Locate the cell with the specified text and output its [x, y] center coordinate. 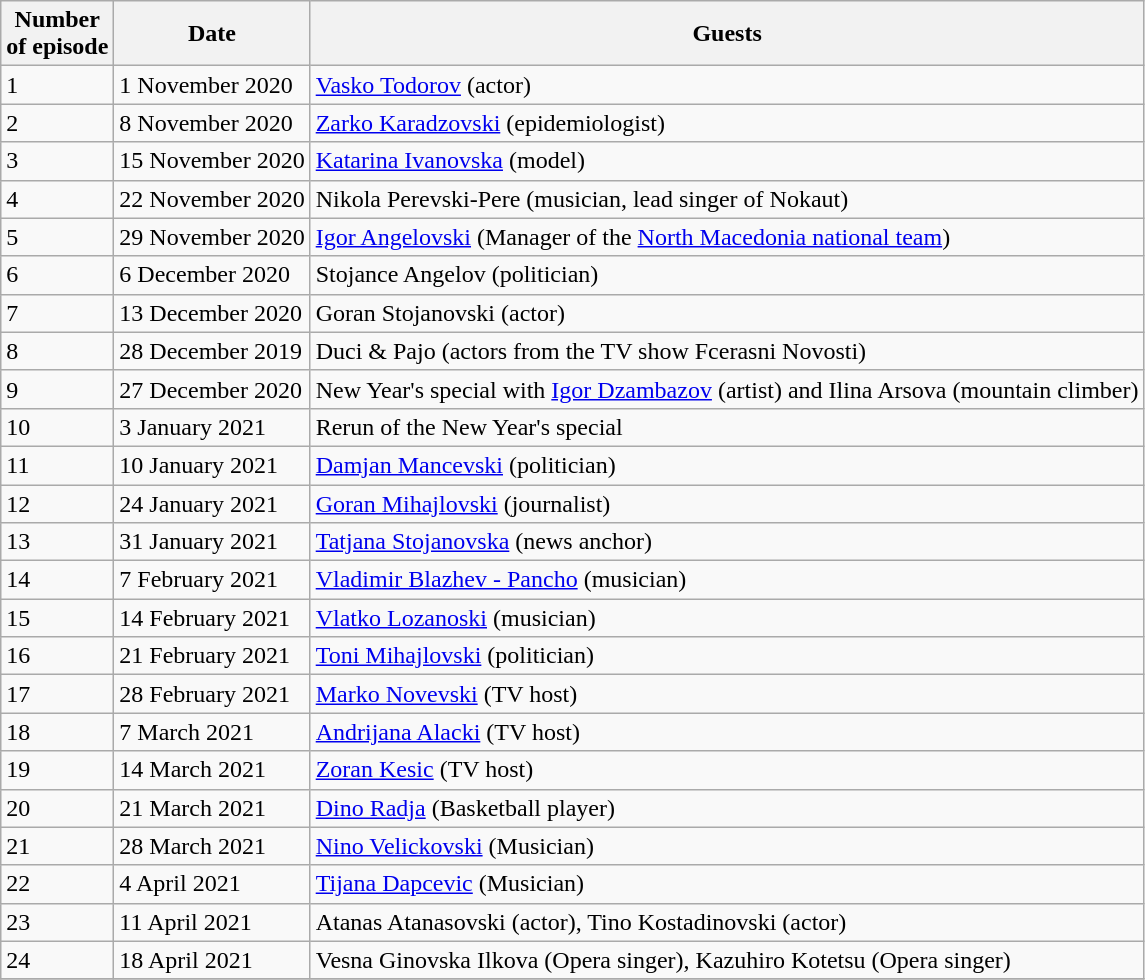
4 [58, 199]
14 March 2021 [212, 770]
19 [58, 770]
Dino Radja (Basketball player) [727, 808]
15 [58, 618]
Stojance Angelov (politician) [727, 275]
Marko Novevski (TV host) [727, 694]
9 [58, 389]
22 November 2020 [212, 199]
16 [58, 656]
21 March 2021 [212, 808]
7 March 2021 [212, 732]
6 [58, 275]
21 [58, 846]
23 [58, 922]
28 March 2021 [212, 846]
12 [58, 503]
10 January 2021 [212, 465]
18 April 2021 [212, 960]
17 [58, 694]
8 [58, 351]
Nino Velickovski (Musician) [727, 846]
3 January 2021 [212, 427]
Vladimir Blazhev - Pancho (musician) [727, 580]
Rerun of the New Year's special [727, 427]
Atanas Atanasovski (actor), Tino Kostadinovski (actor) [727, 922]
Vasko Todorov (actor) [727, 85]
28 December 2019 [212, 351]
1 November 2020 [212, 85]
Toni Mihajlovski (politician) [727, 656]
5 [58, 237]
Duci & Pajo (actors from the TV show Fcerasni Novosti) [727, 351]
Numberof episode [58, 34]
Tatjana Stojanovska (news anchor) [727, 542]
Katarina Ivanovska (model) [727, 161]
7 [58, 313]
24 [58, 960]
15 November 2020 [212, 161]
Igor Angelovski (Manager of the North Macedonia national team) [727, 237]
3 [58, 161]
29 November 2020 [212, 237]
22 [58, 884]
21 February 2021 [212, 656]
1 [58, 85]
18 [58, 732]
24 January 2021 [212, 503]
Vlatko Lozanoski (musician) [727, 618]
4 April 2021 [212, 884]
Tijana Dapcevic (Musician) [727, 884]
Guests [727, 34]
Vesna Ginovska Ilkova (Opera singer), Kazuhiro Kotetsu (Opera singer) [727, 960]
20 [58, 808]
2 [58, 123]
8 November 2020 [212, 123]
28 February 2021 [212, 694]
13 [58, 542]
11 [58, 465]
Nikola Perevski-Pere (musician, lead singer of Nokaut) [727, 199]
Zarko Karadzovski (epidemiologist) [727, 123]
Goran Mihajlovski (journalist) [727, 503]
6 December 2020 [212, 275]
Goran Stojanovski (actor) [727, 313]
Andrijana Alacki (TV host) [727, 732]
Damjan Mancevski (politician) [727, 465]
11 April 2021 [212, 922]
13 December 2020 [212, 313]
Zoran Kesic (TV host) [727, 770]
7 February 2021 [212, 580]
Date [212, 34]
31 January 2021 [212, 542]
14 [58, 580]
14 February 2021 [212, 618]
27 December 2020 [212, 389]
New Year's special with Igor Dzambazov (artist) and Ilina Arsova (mountain climber) [727, 389]
10 [58, 427]
